From the cell containing the given text, extract its center point as (x, y) coordinate. 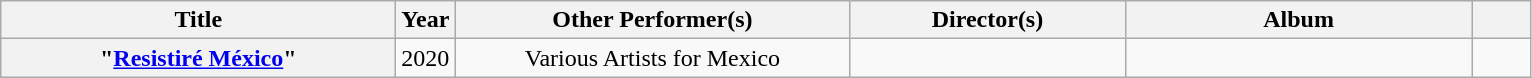
"Resistiré México" (198, 58)
Title (198, 20)
Album (1298, 20)
Year (426, 20)
Director(s) (988, 20)
Other Performer(s) (652, 20)
Various Artists for Mexico (652, 58)
2020 (426, 58)
